Capture the cell that displays the provided text and extract its [x, y] central coordinate. 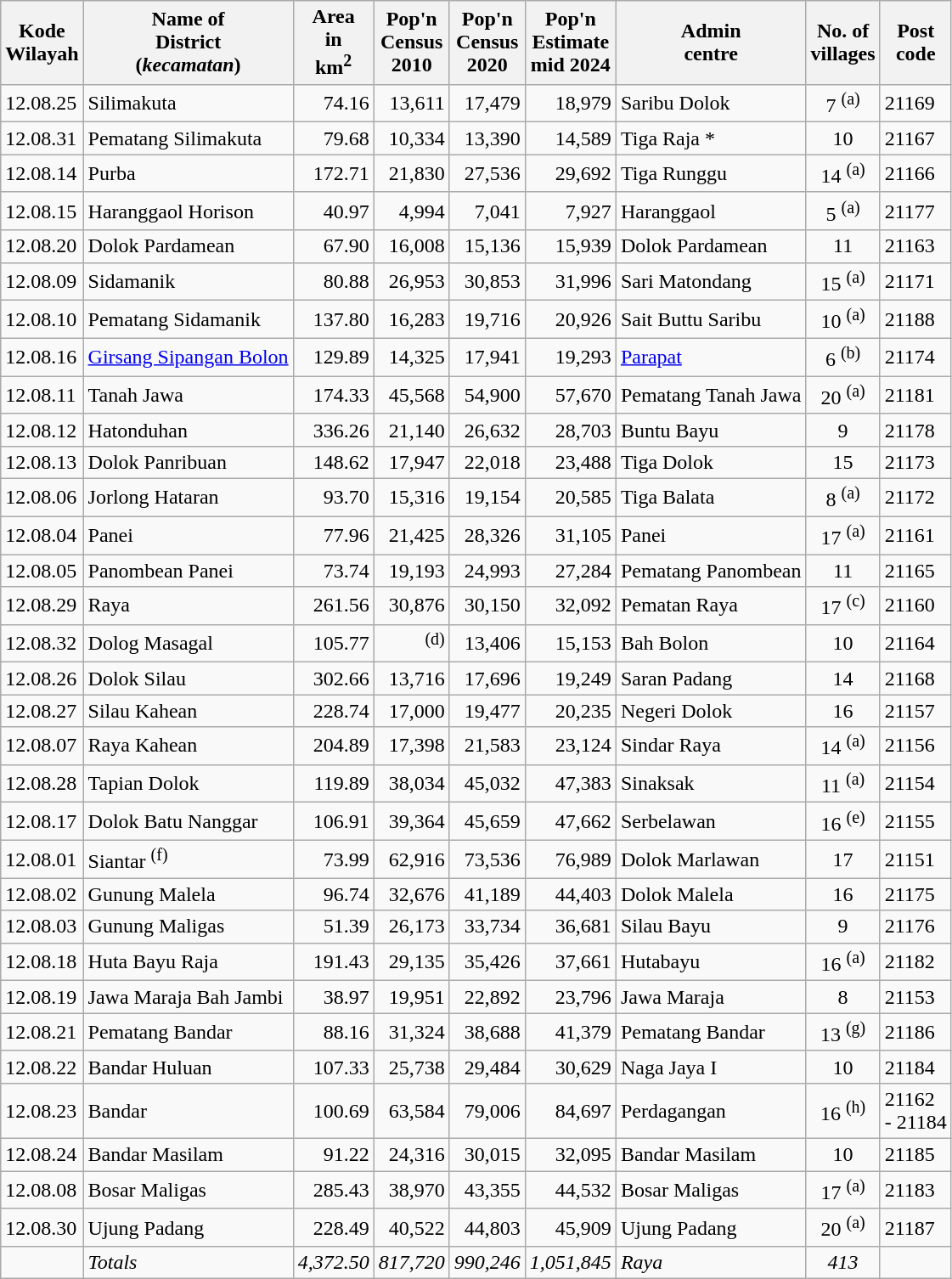
21163 [915, 246]
77.96 [333, 535]
45,659 [487, 822]
23,124 [571, 746]
19,193 [411, 571]
21,425 [411, 535]
Pop'nEstimatemid 2024 [571, 42]
15,153 [571, 644]
172.71 [333, 173]
91.22 [333, 1154]
21184 [915, 1067]
28,703 [571, 430]
Haranggaol Horison [189, 211]
21157 [915, 711]
12.08.14 [42, 173]
21151 [915, 859]
21174 [915, 357]
21167 [915, 138]
13,611 [411, 104]
261.56 [333, 606]
28,326 [487, 535]
21156 [915, 746]
57,670 [571, 396]
Jawa Maraja [711, 997]
38,970 [411, 1191]
73.74 [333, 571]
285.43 [333, 1191]
Saribu Dolok [711, 104]
Sari Matondang [711, 282]
22,892 [487, 997]
31,105 [571, 535]
17,479 [487, 104]
Areain km2 [333, 42]
38.97 [333, 997]
Girsang Sipangan Bolon [189, 357]
12.08.25 [42, 104]
12.08.12 [42, 430]
Huta Bayu Raja [189, 961]
37,661 [571, 961]
27,284 [571, 571]
54,900 [487, 396]
Pematang Silimakuta [189, 138]
47,662 [571, 822]
24,993 [487, 571]
32,092 [571, 606]
20,926 [571, 319]
Tiga Runggu [711, 173]
Silau Kahean [189, 711]
21153 [915, 997]
Haranggaol [711, 211]
Silimakuta [189, 104]
30,876 [411, 606]
12.08.08 [42, 1191]
12.08.27 [42, 711]
Bah Bolon [711, 644]
19,716 [487, 319]
30,015 [487, 1154]
Purba [189, 173]
Gunung Maligas [189, 927]
Raya Kahean [189, 746]
15,316 [411, 498]
12.08.07 [42, 746]
12.08.23 [42, 1111]
413 [842, 1263]
39,364 [411, 822]
19,293 [571, 357]
29,692 [571, 173]
21,830 [411, 173]
13 (g) [842, 1033]
43,355 [487, 1191]
13,390 [487, 138]
12.08.28 [42, 783]
51.39 [333, 927]
35,426 [487, 961]
12.08.32 [42, 644]
1,051,845 [571, 1263]
Jawa Maraja Bah Jambi [189, 997]
Perdagangan [711, 1111]
Silau Bayu [711, 927]
21175 [915, 894]
84,697 [571, 1111]
31,324 [411, 1033]
20,235 [571, 711]
14,589 [571, 138]
12.08.26 [42, 679]
41,189 [487, 894]
21187 [915, 1228]
26,173 [411, 927]
Kode Wilayah [42, 42]
12.08.18 [42, 961]
79,006 [487, 1111]
21,583 [487, 746]
23,488 [571, 462]
13,406 [487, 644]
10,334 [411, 138]
73.99 [333, 859]
148.62 [333, 462]
12.08.02 [42, 894]
107.33 [333, 1067]
Bandar Huluan [189, 1067]
12.08.31 [42, 138]
10 (a) [842, 319]
Negeri Dolok [711, 711]
41,379 [571, 1033]
Saran Padang [711, 679]
Pematang Tanah Jawa [711, 396]
30,853 [487, 282]
174.33 [333, 396]
45,909 [571, 1228]
21161 [915, 535]
119.89 [333, 783]
Admin centre [711, 42]
Sindar Raya [711, 746]
817,720 [411, 1263]
Dolok Panribuan [189, 462]
19,249 [571, 679]
Tanah Jawa [189, 396]
38,034 [411, 783]
32,095 [571, 1154]
21183 [915, 1191]
44,403 [571, 894]
Totals [189, 1263]
Pematang Panombean [711, 571]
12.08.15 [42, 211]
12.08.03 [42, 927]
12.08.22 [42, 1067]
17,000 [411, 711]
21188 [915, 319]
12.08.20 [42, 246]
19,951 [411, 997]
36,681 [571, 927]
76,989 [571, 859]
21173 [915, 462]
15 [842, 462]
21168 [915, 679]
15,939 [571, 246]
12.08.16 [42, 357]
Hatonduhan [189, 430]
21177 [915, 211]
21181 [915, 396]
21165 [915, 571]
21162- 21184 [915, 1111]
336.26 [333, 430]
21166 [915, 173]
Parapat [711, 357]
18,979 [571, 104]
45,032 [487, 783]
12.08.21 [42, 1033]
105.77 [333, 644]
Sinaksak [711, 783]
12.08.10 [42, 319]
Dolok Silau [189, 679]
44,532 [571, 1191]
Sait Buttu Saribu [711, 319]
204.89 [333, 746]
12.08.05 [42, 571]
Pop'nCensus2010 [411, 42]
Tiga Balata [711, 498]
Jorlong Hataran [189, 498]
137.80 [333, 319]
29,484 [487, 1067]
12.08.17 [42, 822]
Dolok Malela [711, 894]
Serbelawan [711, 822]
8 (a) [842, 498]
17,947 [411, 462]
129.89 [333, 357]
33,734 [487, 927]
21186 [915, 1033]
17,941 [487, 357]
106.91 [333, 822]
13,716 [411, 679]
96.74 [333, 894]
47,383 [571, 783]
7 (a) [842, 104]
(d) [411, 644]
73,536 [487, 859]
Buntu Bayu [711, 430]
12.08.13 [42, 462]
25,738 [411, 1067]
21,140 [411, 430]
16 (h) [842, 1111]
191.43 [333, 961]
67.90 [333, 246]
21169 [915, 104]
Postcode [915, 42]
Name ofDistrict(kecamatan) [189, 42]
16,008 [411, 246]
7,041 [487, 211]
228.49 [333, 1228]
21178 [915, 430]
Bandar [189, 1111]
990,246 [487, 1263]
Dolok Batu Nanggar [189, 822]
11 (a) [842, 783]
26,632 [487, 430]
12.08.24 [42, 1154]
4,994 [411, 211]
14,325 [411, 357]
17 (c) [842, 606]
Pop'nCensus2020 [487, 42]
93.70 [333, 498]
23,796 [571, 997]
31,996 [571, 282]
21155 [915, 822]
12.08.06 [42, 498]
15 (a) [842, 282]
7,927 [571, 211]
74.16 [333, 104]
8 [842, 997]
21171 [915, 282]
21182 [915, 961]
Hutabayu [711, 961]
80.88 [333, 282]
Pematang Sidamanik [189, 319]
12.08.04 [42, 535]
5 (a) [842, 211]
12.08.29 [42, 606]
12.08.09 [42, 282]
29,135 [411, 961]
21176 [915, 927]
19,154 [487, 498]
Tiga Raja * [711, 138]
15,136 [487, 246]
12.08.30 [42, 1228]
21160 [915, 606]
40.97 [333, 211]
12.08.11 [42, 396]
17,398 [411, 746]
21172 [915, 498]
Gunung Malela [189, 894]
No. ofvillages [842, 42]
38,688 [487, 1033]
Panombean Panei [189, 571]
30,150 [487, 606]
20,585 [571, 498]
21164 [915, 644]
Dolog Masagal [189, 644]
12.08.19 [42, 997]
62,916 [411, 859]
100.69 [333, 1111]
16 (a) [842, 961]
Pematan Raya [711, 606]
22,018 [487, 462]
24,316 [411, 1154]
16,283 [411, 319]
44,803 [487, 1228]
12.08.01 [42, 859]
Tiga Dolok [711, 462]
19,477 [487, 711]
88.16 [333, 1033]
302.66 [333, 679]
Sidamanik [189, 282]
63,584 [411, 1111]
21154 [915, 783]
40,522 [411, 1228]
79.68 [333, 138]
228.74 [333, 711]
Naga Jaya I [711, 1067]
30,629 [571, 1067]
4,372.50 [333, 1263]
32,676 [411, 894]
Tapian Dolok [189, 783]
Dolok Marlawan [711, 859]
6 (b) [842, 357]
Siantar (f) [189, 859]
16 (e) [842, 822]
17 [842, 859]
45,568 [411, 396]
21185 [915, 1154]
27,536 [487, 173]
17,696 [487, 679]
26,953 [411, 282]
14 [842, 679]
